For the text-containing cell, return its midpoint in (X, Y) coordinate format. 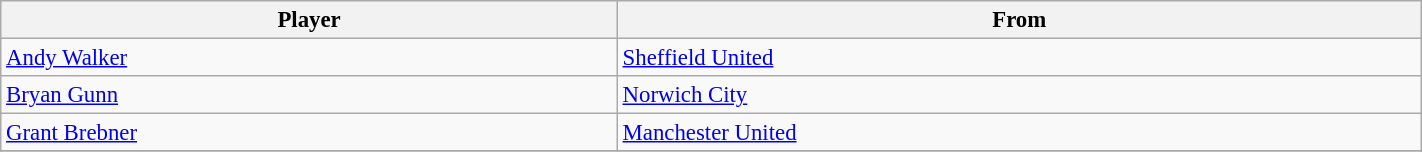
Bryan Gunn (310, 95)
Sheffield United (1019, 58)
From (1019, 20)
Andy Walker (310, 58)
Player (310, 20)
Grant Brebner (310, 133)
Norwich City (1019, 95)
Manchester United (1019, 133)
